Scan for the cell matching the given text and deliver its [x, y] coordinate at center. 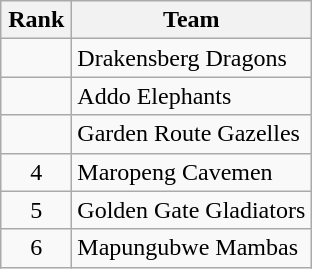
4 [36, 172]
Drakensberg Dragons [192, 58]
Garden Route Gazelles [192, 134]
Golden Gate Gladiators [192, 210]
Addo Elephants [192, 96]
5 [36, 210]
Rank [36, 20]
Maropeng Cavemen [192, 172]
6 [36, 248]
Team [192, 20]
Mapungubwe Mambas [192, 248]
